Return the (X, Y) coordinate for the center point of the cell that contains the specified text.  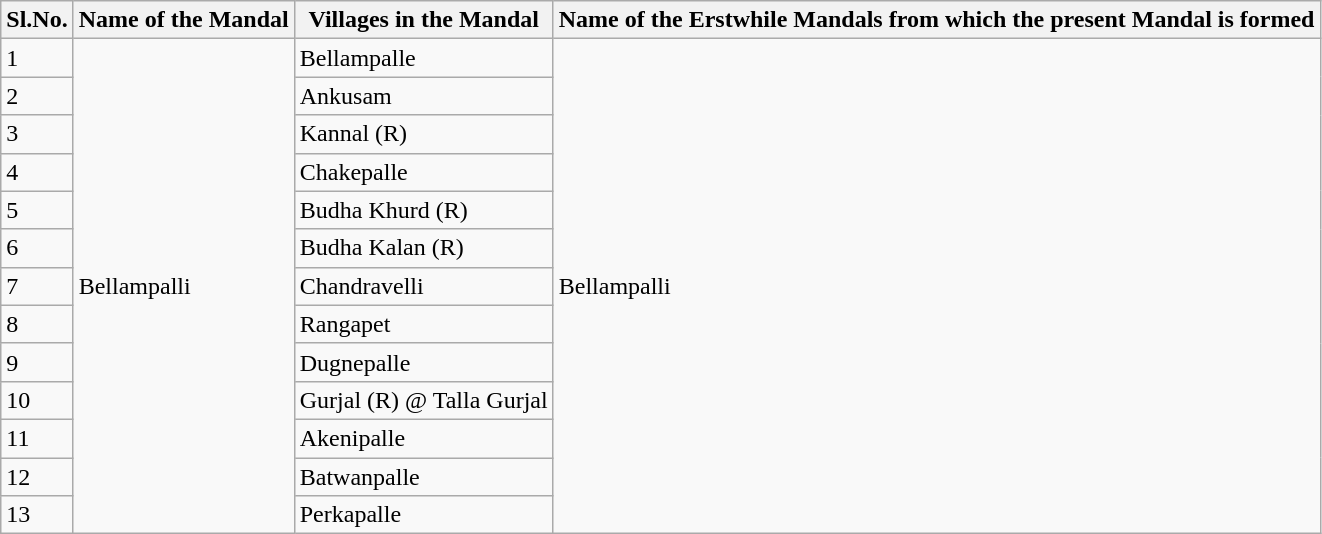
Villages in the Mandal (424, 20)
Name of the Mandal (184, 20)
Chakepalle (424, 172)
2 (37, 96)
Dugnepalle (424, 362)
Batwanpalle (424, 477)
Ankusam (424, 96)
Chandravelli (424, 286)
6 (37, 248)
Rangapet (424, 324)
7 (37, 286)
5 (37, 210)
13 (37, 515)
8 (37, 324)
9 (37, 362)
Sl.No. (37, 20)
12 (37, 477)
Akenipalle (424, 438)
Kannal (R) (424, 134)
Perkapalle (424, 515)
4 (37, 172)
1 (37, 58)
3 (37, 134)
Bellampalle (424, 58)
Name of the Erstwhile Mandals from which the present Mandal is formed (936, 20)
Budha Khurd (R) (424, 210)
10 (37, 400)
11 (37, 438)
Gurjal (R) @ Talla Gurjal (424, 400)
Budha Kalan (R) (424, 248)
